Detect which cell encompasses the target text, then output its [X, Y] center coordinate. 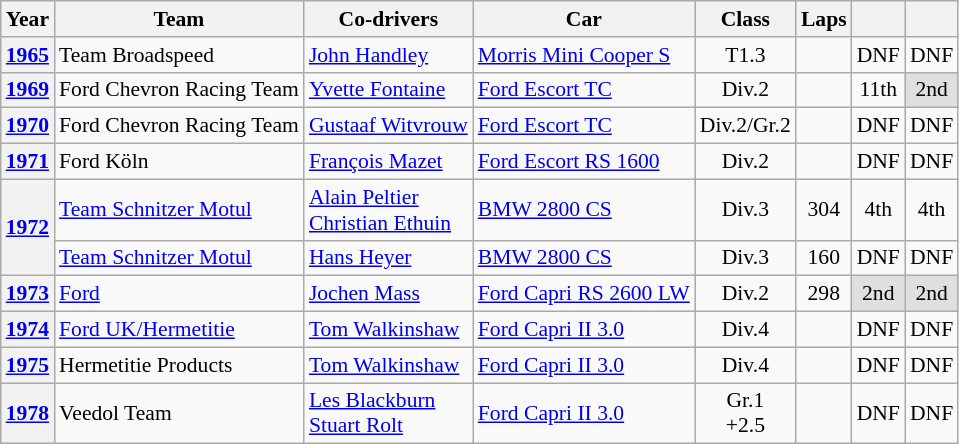
Hermetitie Products [179, 365]
1972 [28, 228]
John Handley [388, 55]
11th [878, 90]
160 [824, 258]
Yvette Fontaine [388, 90]
304 [824, 210]
Laps [824, 19]
Les Blackburn Stuart Rolt [388, 414]
Alain Peltier Christian Ethuin [388, 210]
T1.3 [746, 55]
Veedol Team [179, 414]
Morris Mini Cooper S [584, 55]
Co-drivers [388, 19]
Gr.1+2.5 [746, 414]
Ford [179, 294]
1971 [28, 162]
1974 [28, 330]
1973 [28, 294]
Car [584, 19]
Ford UK/Hermetitie [179, 330]
1970 [28, 126]
298 [824, 294]
Class [746, 19]
1965 [28, 55]
Hans Heyer [388, 258]
Gustaaf Witvrouw [388, 126]
Ford Escort RS 1600 [584, 162]
1978 [28, 414]
Div.2/Gr.2 [746, 126]
Team Broadspeed [179, 55]
Ford Capri RS 2600 LW [584, 294]
Ford Köln [179, 162]
Year [28, 19]
Team [179, 19]
1969 [28, 90]
François Mazet [388, 162]
1975 [28, 365]
Jochen Mass [388, 294]
